Search for the cell housing the specified text and yield its (x, y) center coordinate. 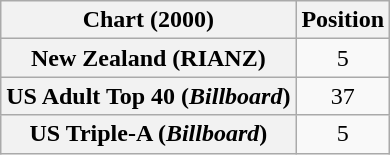
New Zealand (RIANZ) (148, 58)
US Adult Top 40 (Billboard) (148, 96)
Position (343, 20)
Chart (2000) (148, 20)
US Triple-A (Billboard) (148, 134)
37 (343, 96)
